Pinpoint the cell where the given text exists, returning its (x, y) midpoint coordinate. 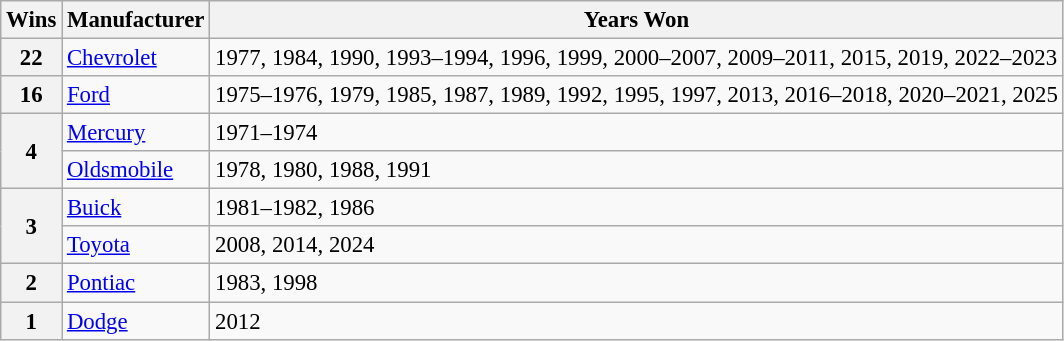
4 (32, 152)
1977, 1984, 1990, 1993–1994, 1996, 1999, 2000–2007, 2009–2011, 2015, 2019, 2022–2023 (637, 58)
Mercury (136, 133)
Ford (136, 95)
1975–1976, 1979, 1985, 1987, 1989, 1992, 1995, 1997, 2013, 2016–2018, 2020–2021, 2025 (637, 95)
Oldsmobile (136, 170)
Manufacturer (136, 20)
Years Won (637, 20)
2 (32, 283)
1971–1974 (637, 133)
3 (32, 226)
2012 (637, 321)
16 (32, 95)
2008, 2014, 2024 (637, 245)
Wins (32, 20)
Pontiac (136, 283)
Dodge (136, 321)
1 (32, 321)
1983, 1998 (637, 283)
22 (32, 58)
1981–1982, 1986 (637, 208)
1978, 1980, 1988, 1991 (637, 170)
Buick (136, 208)
Chevrolet (136, 58)
Toyota (136, 245)
